From the cell containing the given text, extract its center point as [X, Y] coordinate. 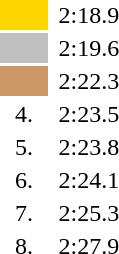
4. [24, 114]
5. [24, 147]
6. [24, 180]
7. [24, 213]
